Scan for the cell matching the given text and deliver its [x, y] coordinate at center. 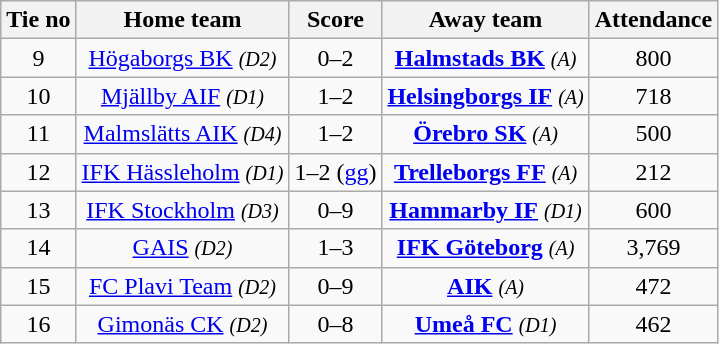
0–8 [336, 324]
13 [38, 210]
GAIS (D2) [182, 248]
1–3 [336, 248]
IFK Göteborg (A) [486, 248]
Halmstads BK (A) [486, 58]
Umeå FC (D1) [486, 324]
212 [653, 172]
Helsingborgs IF (A) [486, 96]
Away team [486, 20]
472 [653, 286]
0–2 [336, 58]
600 [653, 210]
IFK Stockholm (D3) [182, 210]
Högaborgs BK (D2) [182, 58]
AIK (A) [486, 286]
IFK Hässleholm (D1) [182, 172]
FC Plavi Team (D2) [182, 286]
Tie no [38, 20]
16 [38, 324]
11 [38, 134]
12 [38, 172]
Mjällby AIF (D1) [182, 96]
Örebro SK (A) [486, 134]
Attendance [653, 20]
Home team [182, 20]
500 [653, 134]
15 [38, 286]
Hammarby IF (D1) [486, 210]
Score [336, 20]
462 [653, 324]
718 [653, 96]
800 [653, 58]
1–2 (gg) [336, 172]
Malmslätts AIK (D4) [182, 134]
9 [38, 58]
3,769 [653, 248]
Trelleborgs FF (A) [486, 172]
10 [38, 96]
Gimonäs CK (D2) [182, 324]
14 [38, 248]
